Identify which cell holds the provided text, then report its (x, y) central coordinate. 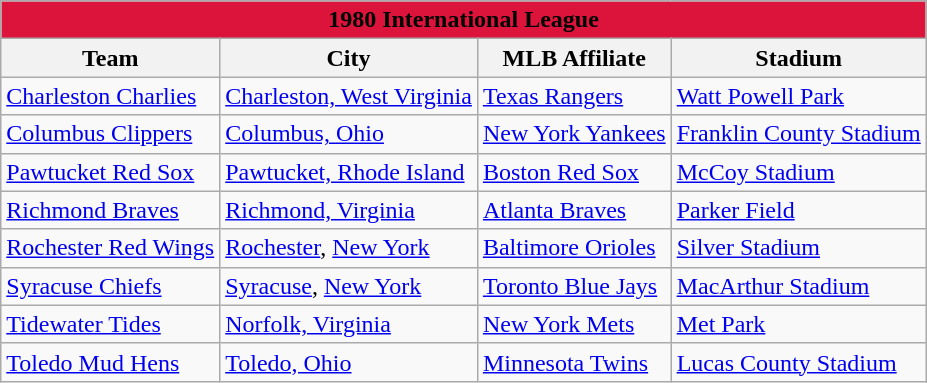
Toledo Mud Hens (110, 362)
Tidewater Tides (110, 324)
Baltimore Orioles (574, 248)
Richmond Braves (110, 210)
McCoy Stadium (798, 172)
Watt Powell Park (798, 96)
New York Yankees (574, 134)
Toledo, Ohio (349, 362)
New York Mets (574, 324)
Richmond, Virginia (349, 210)
Texas Rangers (574, 96)
1980 International League (464, 20)
Norfolk, Virginia (349, 324)
Columbus, Ohio (349, 134)
Met Park (798, 324)
Toronto Blue Jays (574, 286)
Franklin County Stadium (798, 134)
Rochester, New York (349, 248)
Minnesota Twins (574, 362)
Silver Stadium (798, 248)
Parker Field (798, 210)
Pawtucket, Rhode Island (349, 172)
MLB Affiliate (574, 58)
Syracuse, New York (349, 286)
City (349, 58)
Atlanta Braves (574, 210)
Team (110, 58)
MacArthur Stadium (798, 286)
Charleston Charlies (110, 96)
Lucas County Stadium (798, 362)
Stadium (798, 58)
Charleston, West Virginia (349, 96)
Boston Red Sox (574, 172)
Pawtucket Red Sox (110, 172)
Syracuse Chiefs (110, 286)
Rochester Red Wings (110, 248)
Columbus Clippers (110, 134)
